Pinpoint the cell where the given text exists, returning its (x, y) midpoint coordinate. 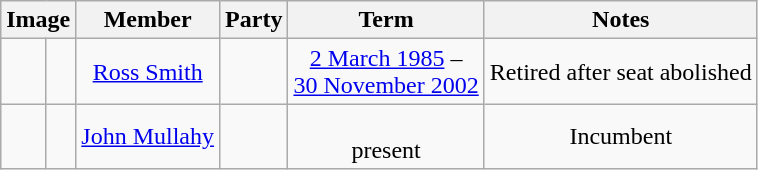
Retired after seat abolished (620, 72)
Notes (620, 20)
Party (254, 20)
Member (148, 20)
present (386, 136)
Image (38, 20)
Incumbent (620, 136)
Ross Smith (148, 72)
Term (386, 20)
2 March 1985 – 30 November 2002 (386, 72)
John Mullahy (148, 136)
